Provide the [x, y] coordinate of the cell's center where the given text is located.  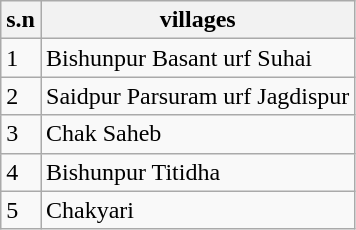
Chak Saheb [197, 134]
5 [21, 210]
4 [21, 172]
2 [21, 96]
Bishunpur Basant urf Suhai [197, 58]
3 [21, 134]
1 [21, 58]
Chakyari [197, 210]
Bishunpur Titidha [197, 172]
Saidpur Parsuram urf Jagdispur [197, 96]
s.n [21, 20]
villages [197, 20]
